Provide the (x, y) coordinate of the cell's center where the given text is located.  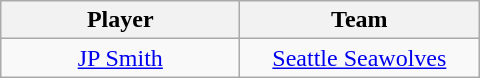
Player (120, 20)
Seattle Seawolves (360, 58)
JP Smith (120, 58)
Team (360, 20)
